Return [X, Y] of the center of cell containing provided text 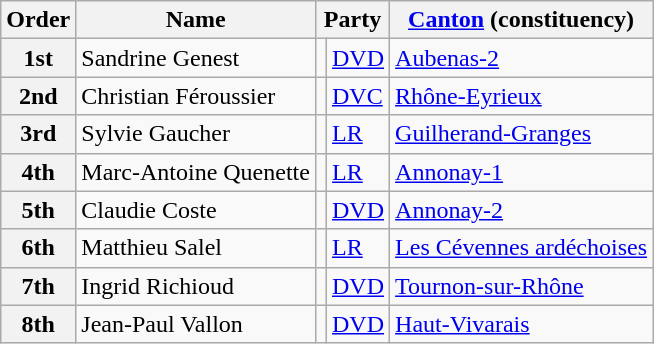
7th [38, 286]
4th [38, 172]
1st [38, 58]
Sylvie Gaucher [196, 134]
Party [352, 20]
3rd [38, 134]
Ingrid Richioud [196, 286]
Guilherand-Granges [522, 134]
Aubenas-2 [522, 58]
Matthieu Salel [196, 248]
Annonay-2 [522, 210]
2nd [38, 96]
DVC [358, 96]
6th [38, 248]
Les Cévennes ardéchoises [522, 248]
Sandrine Genest [196, 58]
Jean-Paul Vallon [196, 324]
Order [38, 20]
Tournon-sur-Rhône [522, 286]
Christian Féroussier [196, 96]
Rhône-Eyrieux [522, 96]
5th [38, 210]
Marc-Antoine Quenette [196, 172]
Claudie Coste [196, 210]
Annonay-1 [522, 172]
Haut-Vivarais [522, 324]
Canton (constituency) [522, 20]
8th [38, 324]
Name [196, 20]
